From the cell containing the given text, extract its center point as (x, y) coordinate. 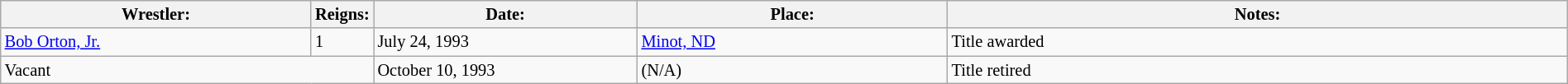
Notes: (1258, 14)
1 (342, 42)
July 24, 1993 (506, 42)
Vacant (187, 70)
Bob Orton, Jr. (155, 42)
October 10, 1993 (506, 70)
Place: (792, 14)
Date: (506, 14)
Title awarded (1258, 42)
Minot, ND (792, 42)
Reigns: (342, 14)
(N/A) (792, 70)
Title retired (1258, 70)
Wrestler: (155, 14)
